Extract the [X, Y] coordinate from the center of the cell holding the provided text.  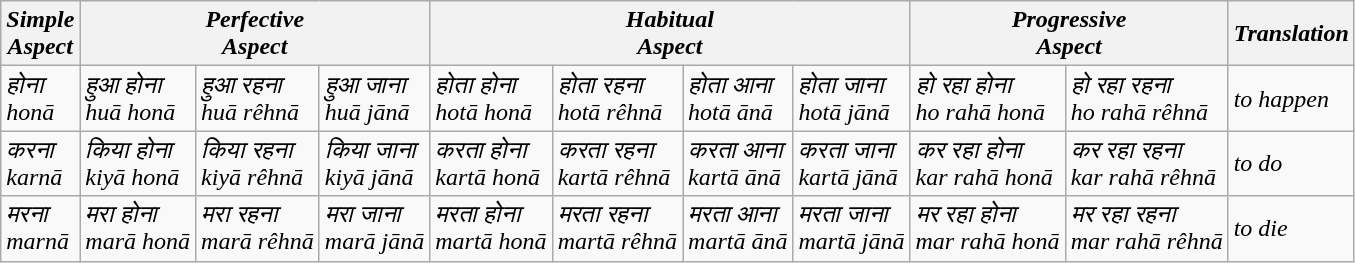
मरता जानाmartā jānā [852, 228]
मर रहा होनाmar rahā honā [988, 228]
to do [1291, 164]
मरा होनाmarā honā [138, 228]
ProgressiveAspect [1069, 34]
होता जानाhotā jānā [852, 98]
होता आनाhotā ānā [738, 98]
करता आनाkartā ānā [738, 164]
कर रहा रहनाkar rahā rêhnā [1146, 164]
मरा रहनाmarā rêhnā [258, 228]
कर रहा होनाkar rahā honā [988, 164]
Translation [1291, 34]
PerfectiveAspect [255, 34]
होता होनाhotā honā [491, 98]
होता रहनाhotā rêhnā [617, 98]
होनाhonā [40, 98]
मरा जानाmarā jānā [374, 228]
हुआ जानाhuā jānā [374, 98]
किया रहनाkiyā rêhnā [258, 164]
to die [1291, 228]
हुआ होनाhuā honā [138, 98]
किया होनाkiyā honā [138, 164]
SimpleAspect [40, 34]
हो रहा होनाho rahā honā [988, 98]
मरता रहनाmartā rêhnā [617, 228]
हो रहा रहनाho rahā rêhnā [1146, 98]
करता होनाkartā honā [491, 164]
करनाkarnā [40, 164]
मरता होनाmartā honā [491, 228]
करता रहनाkartā rêhnā [617, 164]
मर रहा रहनाmar rahā rêhnā [1146, 228]
करता जानाkartā jānā [852, 164]
HabitualAspect [670, 34]
मरनाmarnā [40, 228]
हुआ रहनाhuā rêhnā [258, 98]
मरता आनाmartā ānā [738, 228]
किया जानाkiyā jānā [374, 164]
to happen [1291, 98]
